Identify which cell holds the provided text, then report its (x, y) central coordinate. 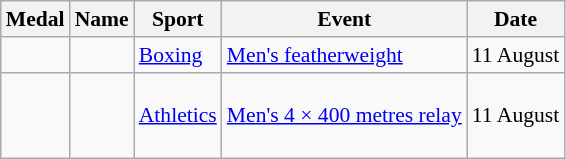
Men's 4 × 400 metres relay (344, 116)
Men's featherweight (344, 55)
Athletics (178, 116)
Date (516, 19)
Event (344, 19)
Name (102, 19)
Medal (36, 19)
Boxing (178, 55)
Sport (178, 19)
